Return the (X, Y) coordinate for the center point of the cell that contains the specified text.  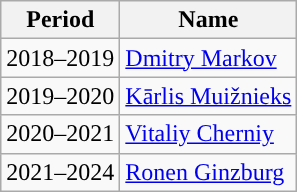
Vitaliy Cherniy (208, 134)
Kārlis Muižnieks (208, 96)
Name (208, 20)
Period (60, 20)
2020–2021 (60, 134)
2021–2024 (60, 172)
Ronen Ginzburg (208, 172)
2018–2019 (60, 58)
2019–2020 (60, 96)
Dmitry Markov (208, 58)
